Pinpoint the cell where the given text exists, returning its (x, y) midpoint coordinate. 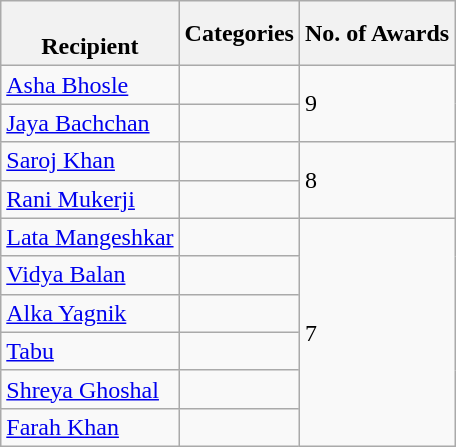
Saroj Khan (90, 161)
7 (376, 332)
Lata Mangeshkar (90, 237)
9 (376, 104)
Categories (239, 34)
Jaya Bachchan (90, 123)
Farah Khan (90, 427)
Recipient (90, 34)
Tabu (90, 351)
Asha Bhosle (90, 85)
No. of Awards (376, 34)
Rani Mukerji (90, 199)
Alka Yagnik (90, 313)
Shreya Ghoshal (90, 389)
Vidya Balan (90, 275)
8 (376, 180)
